For the text-containing cell, return its midpoint in [X, Y] coordinate format. 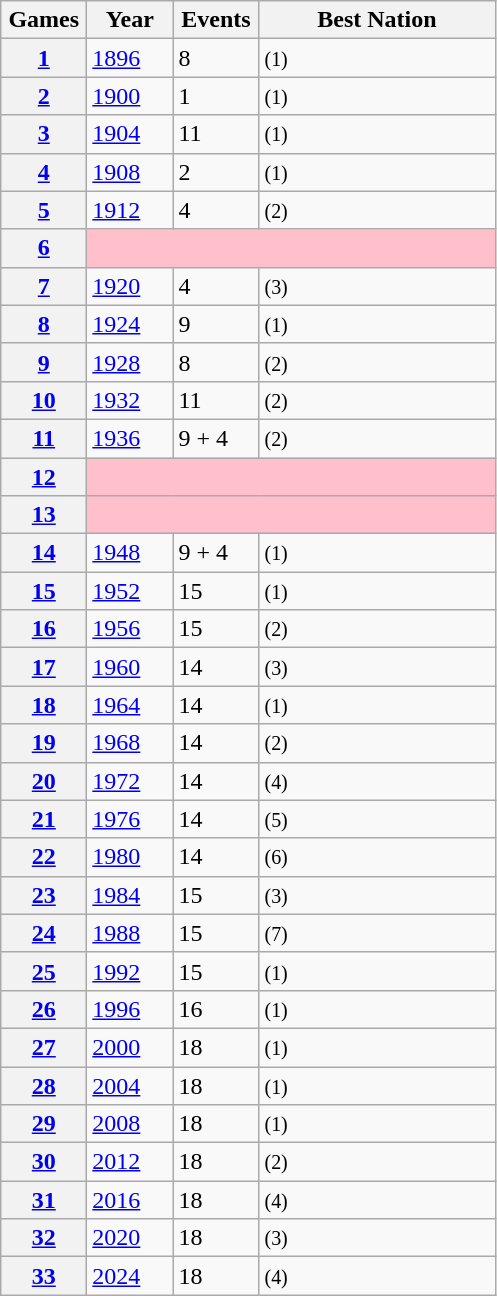
1988 [130, 933]
33 [44, 1276]
1932 [130, 400]
2020 [130, 1238]
19 [44, 743]
1900 [130, 96]
1952 [130, 591]
1980 [130, 857]
3 [44, 134]
32 [44, 1238]
21 [44, 819]
2000 [130, 1047]
Events [216, 20]
24 [44, 933]
(5) [377, 819]
1992 [130, 971]
31 [44, 1200]
1904 [130, 134]
1984 [130, 895]
1972 [130, 781]
1968 [130, 743]
2016 [130, 1200]
Best Nation [377, 20]
1996 [130, 1009]
6 [44, 248]
1924 [130, 324]
22 [44, 857]
1948 [130, 553]
30 [44, 1162]
13 [44, 515]
25 [44, 971]
1920 [130, 286]
1960 [130, 667]
2008 [130, 1124]
12 [44, 477]
1976 [130, 819]
Year [130, 20]
1896 [130, 58]
1912 [130, 210]
7 [44, 286]
17 [44, 667]
1908 [130, 172]
Games [44, 20]
28 [44, 1085]
27 [44, 1047]
(7) [377, 933]
2004 [130, 1085]
10 [44, 400]
1964 [130, 705]
29 [44, 1124]
1928 [130, 362]
(6) [377, 857]
26 [44, 1009]
2024 [130, 1276]
23 [44, 895]
1936 [130, 438]
2012 [130, 1162]
1956 [130, 629]
20 [44, 781]
5 [44, 210]
